For the text-containing cell, return its midpoint in [X, Y] coordinate format. 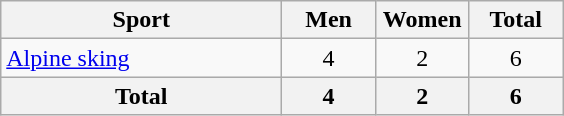
Alpine sking [142, 58]
Men [329, 20]
Women [422, 20]
Sport [142, 20]
